Return the (X, Y) coordinate for the center point of the cell that contains the specified text.  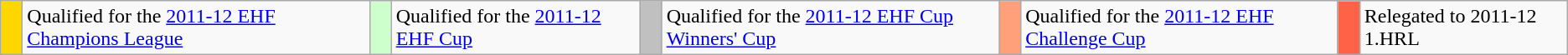
Qualified for the 2011-12 EHF Cup Winners' Cup (831, 28)
Qualified for the 2011-12 EHF Challenge Cup (1179, 28)
Qualified for the 2011-12 EHF Champions League (196, 28)
Qualified for the 2011-12 EHF Cup (516, 28)
Relegated to 2011-12 1.HRL (1463, 28)
